For the text-containing cell, return its midpoint in [x, y] coordinate format. 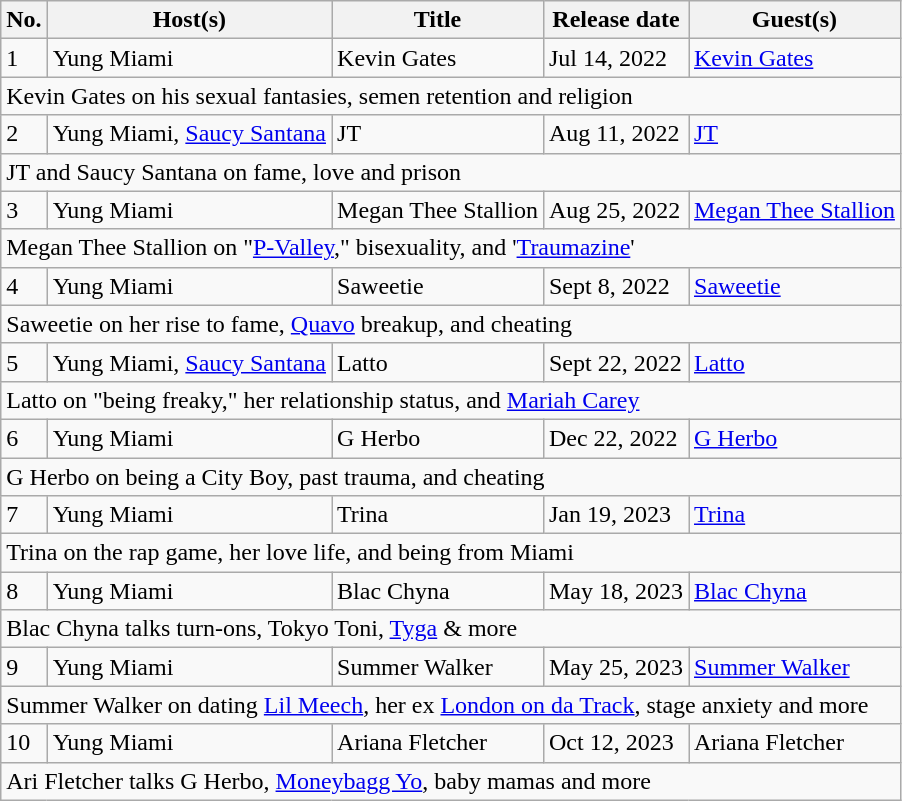
4 [24, 286]
Oct 12, 2023 [616, 743]
Kevin Gates on his sexual fantasies, semen retention and religion [451, 96]
5 [24, 362]
8 [24, 591]
Summer Walker on dating Lil Meech, her ex London on da Track, stage anxiety and more [451, 705]
Saweetie on her rise to fame, Quavo breakup, and cheating [451, 324]
Sept 8, 2022 [616, 286]
Aug 11, 2022 [616, 134]
Host(s) [189, 20]
May 18, 2023 [616, 591]
Jul 14, 2022 [616, 58]
10 [24, 743]
1 [24, 58]
Latto on "being freaky," her relationship status, and Mariah Carey [451, 400]
9 [24, 667]
Release date [616, 20]
2 [24, 134]
7 [24, 515]
JT and Saucy Santana on fame, love and prison [451, 172]
Megan Thee Stallion on "P-Valley," bisexuality, and 'Traumazine' [451, 248]
Title [438, 20]
Trina on the rap game, her love life, and being from Miami [451, 553]
Sept 22, 2022 [616, 362]
No. [24, 20]
Guest(s) [794, 20]
May 25, 2023 [616, 667]
6 [24, 438]
Ari Fletcher talks G Herbo, Moneybagg Yo, baby mamas and more [451, 781]
3 [24, 210]
Aug 25, 2022 [616, 210]
G Herbo on being a City Boy, past trauma, and cheating [451, 477]
Dec 22, 2022 [616, 438]
Blac Chyna talks turn-ons, Tokyo Toni, Tyga & more [451, 629]
Jan 19, 2023 [616, 515]
